Extract the (X, Y) coordinate from the center of the cell holding the provided text.  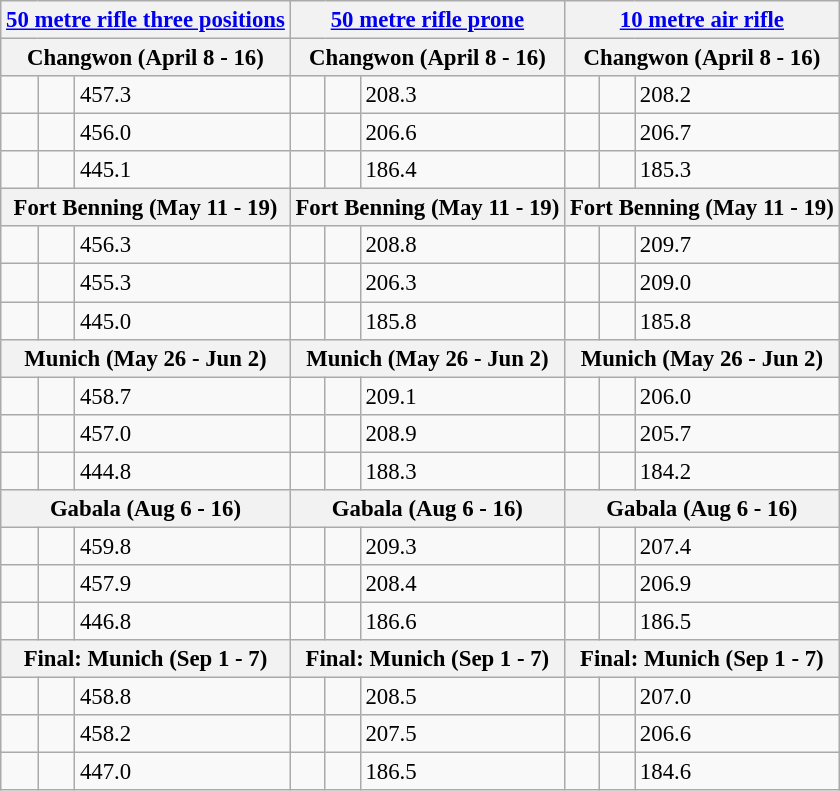
209.0 (738, 283)
457.9 (183, 584)
456.3 (183, 245)
208.2 (738, 95)
208.4 (462, 584)
458.7 (183, 396)
207.4 (738, 546)
209.3 (462, 546)
457.3 (183, 95)
185.3 (738, 170)
206.3 (462, 283)
50 metre rifle prone (427, 20)
208.8 (462, 245)
445.0 (183, 321)
456.0 (183, 133)
457.0 (183, 433)
206.9 (738, 584)
455.3 (183, 283)
208.3 (462, 95)
207.5 (462, 734)
208.9 (462, 433)
205.7 (738, 433)
209.1 (462, 396)
186.4 (462, 170)
447.0 (183, 772)
184.6 (738, 772)
184.2 (738, 471)
207.0 (738, 697)
444.8 (183, 471)
188.3 (462, 471)
458.2 (183, 734)
458.8 (183, 697)
206.0 (738, 396)
10 metre air rifle (702, 20)
206.7 (738, 133)
459.8 (183, 546)
446.8 (183, 621)
209.7 (738, 245)
50 metre rifle three positions (146, 20)
186.6 (462, 621)
208.5 (462, 697)
445.1 (183, 170)
